Pinpoint the cell where the given text exists, returning its [X, Y] midpoint coordinate. 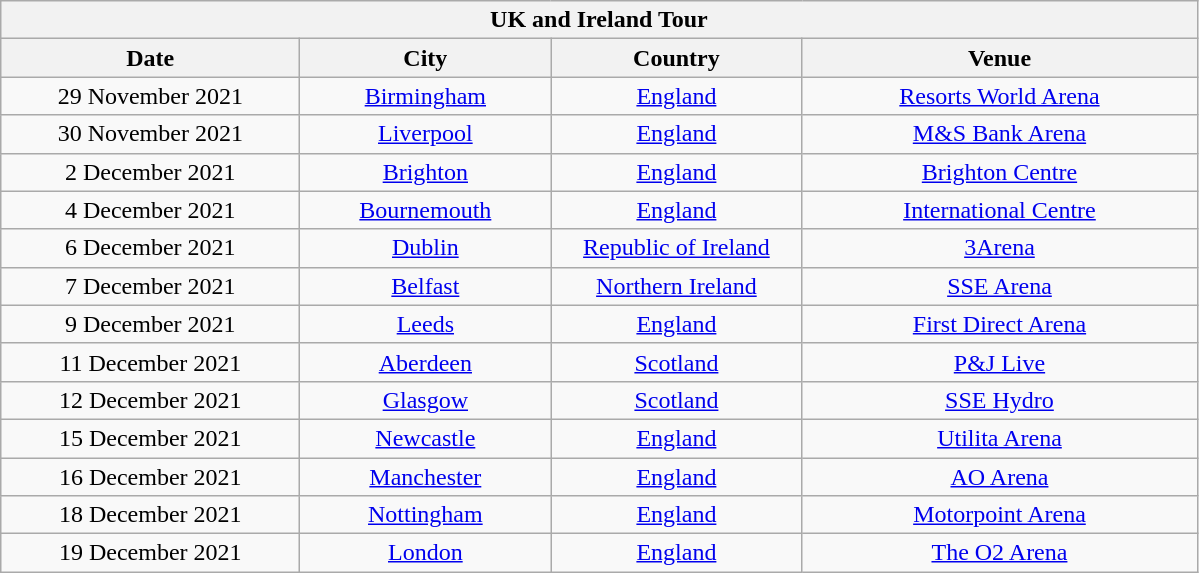
Liverpool [426, 134]
SSE Arena [1000, 286]
Date [150, 58]
SSE Hydro [1000, 400]
City [426, 58]
9 December 2021 [150, 324]
3Arena [1000, 248]
12 December 2021 [150, 400]
London [426, 553]
Republic of Ireland [676, 248]
Aberdeen [426, 362]
AO Arena [1000, 477]
Newcastle [426, 438]
Brighton Centre [1000, 172]
Glasgow [426, 400]
Leeds [426, 324]
2 December 2021 [150, 172]
Venue [1000, 58]
International Centre [1000, 210]
18 December 2021 [150, 515]
30 November 2021 [150, 134]
Bournemouth [426, 210]
Motorpoint Arena [1000, 515]
The O2 Arena [1000, 553]
Birmingham [426, 96]
4 December 2021 [150, 210]
Manchester [426, 477]
Nottingham [426, 515]
Northern Ireland [676, 286]
Brighton [426, 172]
First Direct Arena [1000, 324]
Resorts World Arena [1000, 96]
16 December 2021 [150, 477]
Belfast [426, 286]
UK and Ireland Tour [599, 20]
11 December 2021 [150, 362]
Country [676, 58]
19 December 2021 [150, 553]
Dublin [426, 248]
15 December 2021 [150, 438]
M&S Bank Arena [1000, 134]
29 November 2021 [150, 96]
6 December 2021 [150, 248]
Utilita Arena [1000, 438]
P&J Live [1000, 362]
7 December 2021 [150, 286]
